Provide the [X, Y] coordinate of the cell's center where the given text is located.  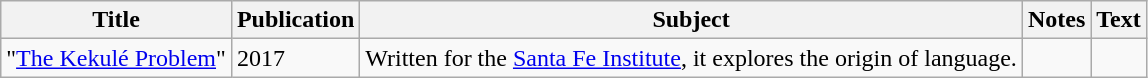
2017 [295, 58]
Written for the Santa Fe Institute, it explores the origin of language. [692, 58]
Notes [1056, 20]
Title [116, 20]
Text [1119, 20]
Publication [295, 20]
"The Kekulé Problem" [116, 58]
Subject [692, 20]
